Find where the given text appears and provide that cell's center as (X, Y) coordinate. 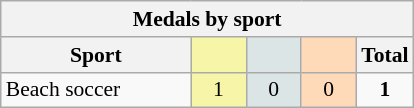
Beach soccer (96, 90)
Total (384, 55)
Medals by sport (208, 19)
Sport (96, 55)
